Pinpoint the cell where the given text exists, returning its (X, Y) midpoint coordinate. 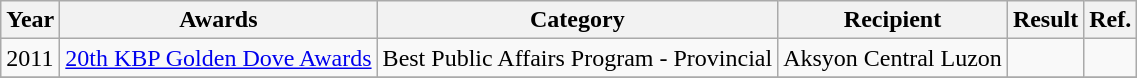
Recipient (893, 20)
Year (30, 20)
2011 (30, 58)
20th KBP Golden Dove Awards (218, 58)
Aksyon Central Luzon (893, 58)
Category (578, 20)
Result (1045, 20)
Best Public Affairs Program - Provincial (578, 58)
Awards (218, 20)
Ref. (1110, 20)
